Provide the (x, y) coordinate of the cell's center where the given text is located.  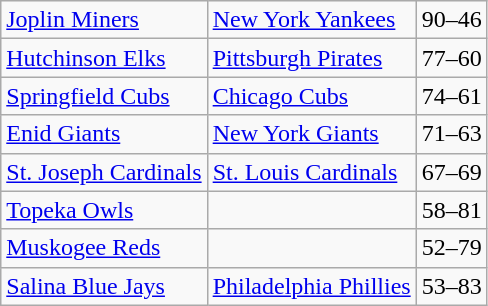
53–83 (452, 286)
90–46 (452, 20)
New York Yankees (312, 20)
52–79 (452, 248)
Philadelphia Phillies (312, 286)
New York Giants (312, 134)
Topeka Owls (104, 210)
Muskogee Reds (104, 248)
Joplin Miners (104, 20)
Hutchinson Elks (104, 58)
Enid Giants (104, 134)
Springfield Cubs (104, 96)
67–69 (452, 172)
St. Louis Cardinals (312, 172)
St. Joseph Cardinals (104, 172)
Salina Blue Jays (104, 286)
74–61 (452, 96)
77–60 (452, 58)
58–81 (452, 210)
Chicago Cubs (312, 96)
Pittsburgh Pirates (312, 58)
71–63 (452, 134)
